Return the (X, Y) coordinate for the center point of the cell that contains the specified text.  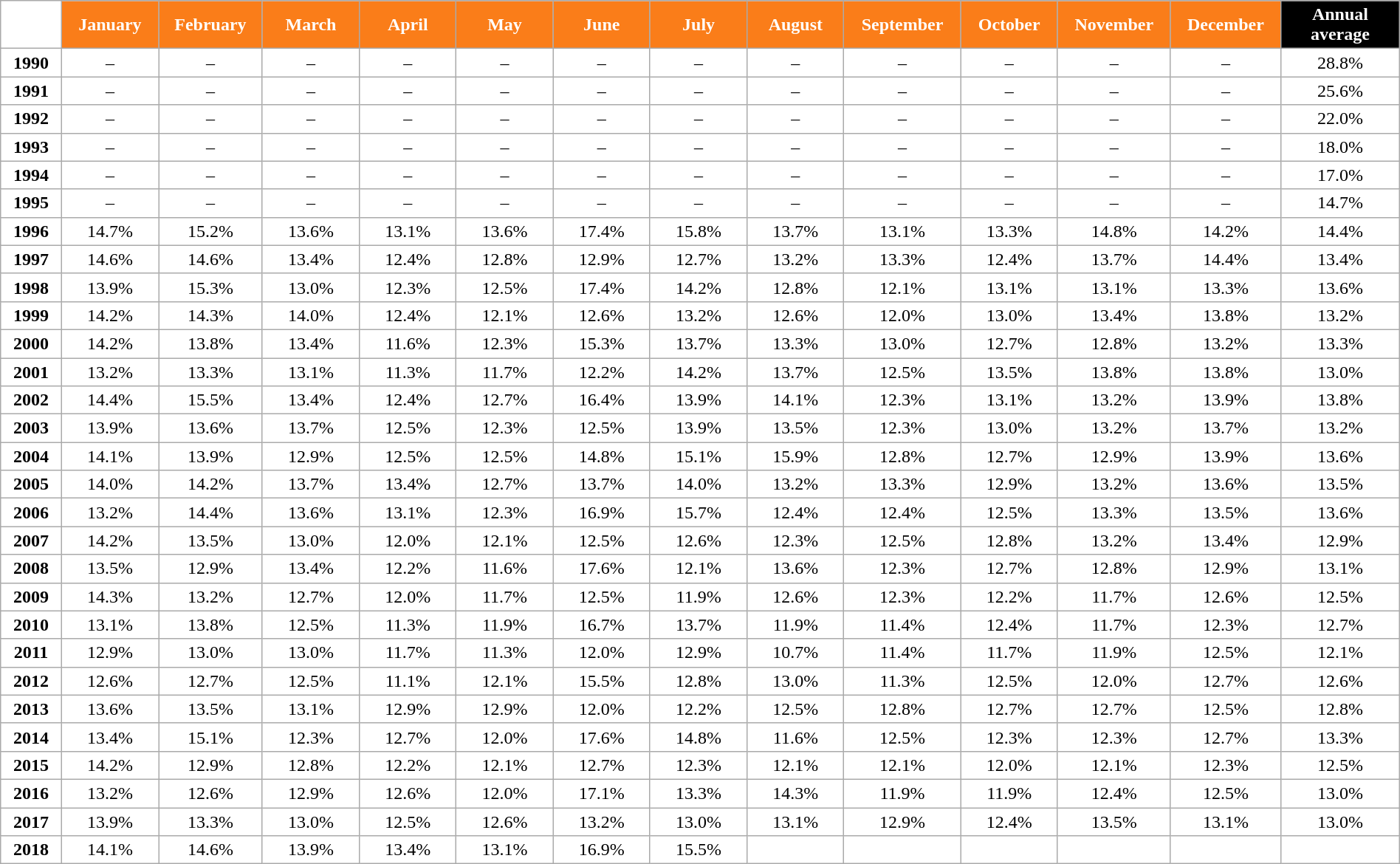
2000 (31, 343)
2012 (31, 681)
March (310, 25)
January (109, 25)
2010 (31, 625)
October (1009, 25)
1995 (31, 203)
15.8% (699, 231)
15.9% (796, 456)
11.1% (408, 681)
May (505, 25)
1997 (31, 259)
November (1114, 25)
28.8% (1341, 63)
15.2% (211, 231)
2008 (31, 569)
2015 (31, 765)
February (211, 25)
22.0% (1341, 119)
2016 (31, 793)
December (1226, 25)
Annual average (1341, 25)
2003 (31, 428)
16.4% (601, 400)
2011 (31, 653)
17.1% (601, 793)
2018 (31, 850)
1998 (31, 287)
2004 (31, 456)
18.0% (1341, 147)
2001 (31, 371)
July (699, 25)
2014 (31, 737)
September (902, 25)
1990 (31, 63)
1993 (31, 147)
August (796, 25)
1994 (31, 175)
2002 (31, 400)
25.6% (1341, 91)
1996 (31, 231)
10.7% (796, 653)
2009 (31, 597)
1999 (31, 315)
1991 (31, 91)
2017 (31, 822)
17.0% (1341, 175)
2013 (31, 709)
16.7% (601, 625)
15.7% (699, 512)
June (601, 25)
2005 (31, 484)
2006 (31, 512)
April (408, 25)
2007 (31, 541)
1992 (31, 119)
